Provide the (x, y) coordinate of the cell's center where the given text is located.  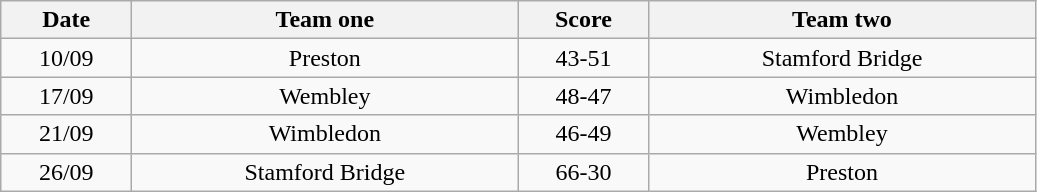
43-51 (584, 58)
21/09 (66, 134)
Score (584, 20)
66-30 (584, 172)
Date (66, 20)
46-49 (584, 134)
Team two (842, 20)
26/09 (66, 172)
48-47 (584, 96)
Team one (325, 20)
10/09 (66, 58)
17/09 (66, 96)
